Detect which cell encompasses the target text, then output its (x, y) center coordinate. 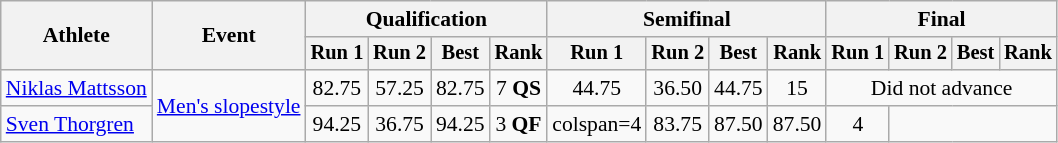
Athlete (76, 36)
Final (941, 19)
3 QF (519, 124)
Semifinal (686, 19)
Sven Thorgren (76, 124)
Qualification (427, 19)
15 (798, 88)
83.75 (678, 124)
colspan=4 (596, 124)
57.25 (400, 88)
7 QS (519, 88)
4 (858, 124)
Event (229, 36)
36.50 (678, 88)
Men's slopestyle (229, 106)
Niklas Mattsson (76, 88)
36.75 (400, 124)
Did not advance (941, 88)
